Provide the [x, y] coordinate of the cell's center where the given text is located.  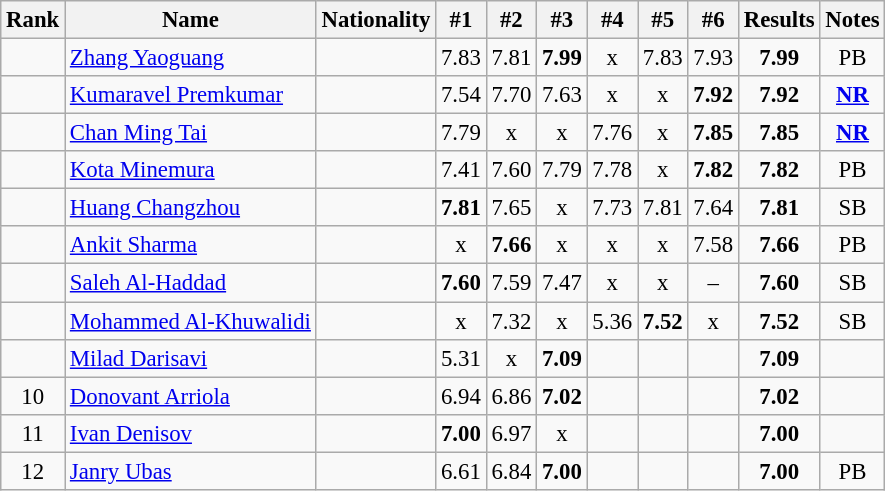
Nationality [376, 20]
7.47 [562, 283]
#1 [461, 20]
Name [191, 20]
7.93 [713, 58]
Chan Ming Tai [191, 133]
Janry Ubas [191, 471]
6.61 [461, 471]
7.64 [713, 208]
Huang Changzhou [191, 208]
#4 [612, 20]
#5 [663, 20]
6.97 [511, 433]
7.65 [511, 208]
10 [33, 396]
– [713, 283]
7.78 [612, 170]
Donovant Arriola [191, 396]
Mohammed Al-Khuwalidi [191, 321]
#6 [713, 20]
11 [33, 433]
Milad Darisavi [191, 358]
7.76 [612, 133]
Rank [33, 20]
Ankit Sharma [191, 245]
6.94 [461, 396]
#3 [562, 20]
Notes [852, 20]
7.70 [511, 95]
Ivan Denisov [191, 433]
7.54 [461, 95]
6.86 [511, 396]
7.41 [461, 170]
6.84 [511, 471]
7.73 [612, 208]
Kumaravel Premkumar [191, 95]
7.32 [511, 321]
Saleh Al-Haddad [191, 283]
5.36 [612, 321]
Kota Minemura [191, 170]
12 [33, 471]
5.31 [461, 358]
7.63 [562, 95]
7.59 [511, 283]
Results [778, 20]
#2 [511, 20]
7.58 [713, 245]
Zhang Yaoguang [191, 58]
